Output the [x, y] coordinate of the center of the cell containing the given text.  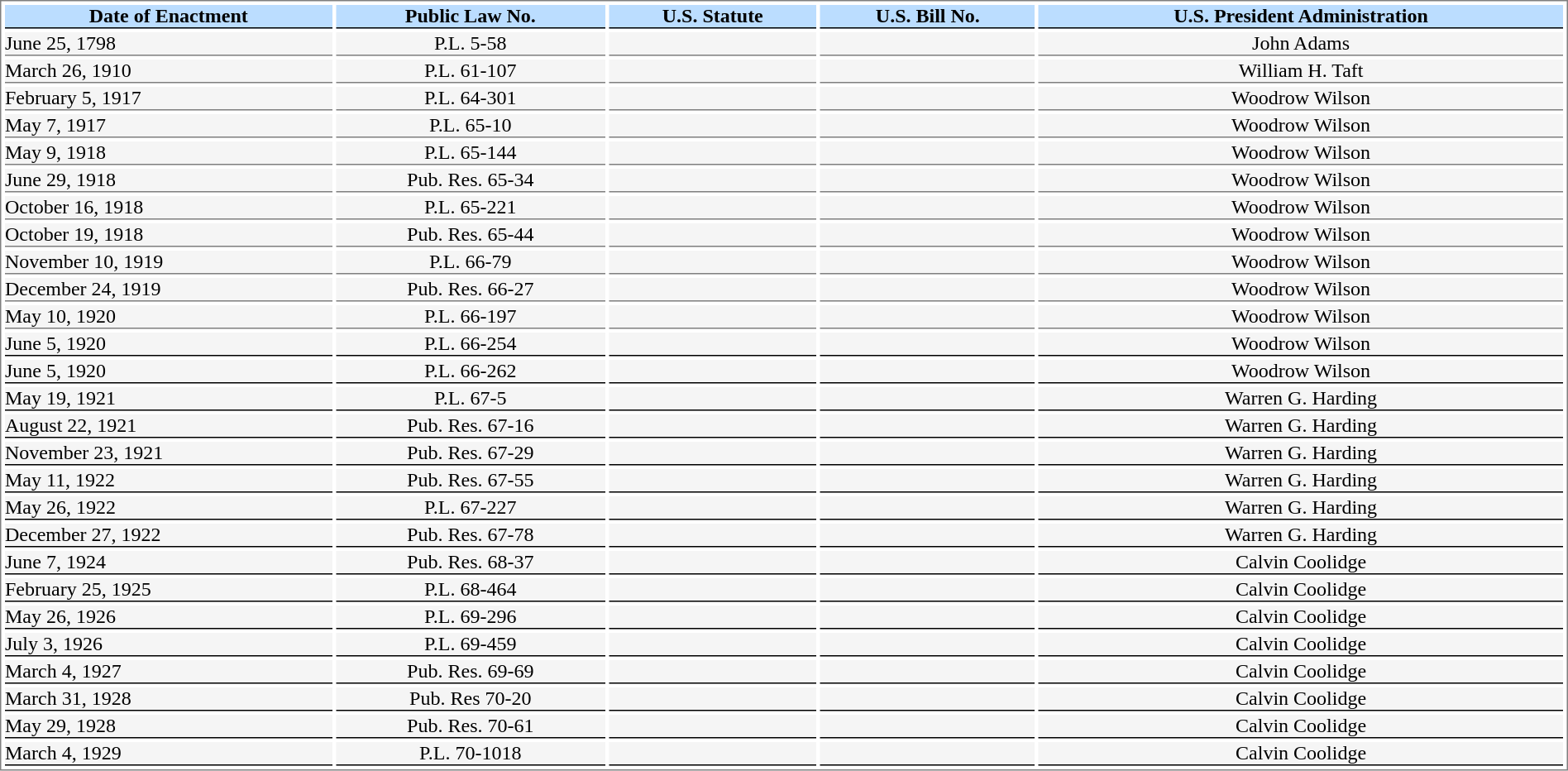
P.L. 64-301 [471, 98]
Pub. Res. 68-37 [471, 563]
U.S. Statute [713, 17]
Pub. Res. 67-29 [471, 453]
March 4, 1927 [169, 672]
P.L. 67-5 [471, 399]
P.L. 70-1018 [471, 754]
P.L. 65-221 [471, 208]
Pub. Res. 67-16 [471, 426]
P.L. 66-262 [471, 371]
P.L. 66-197 [471, 317]
P.L. 66-254 [471, 344]
May 9, 1918 [169, 153]
May 26, 1926 [169, 617]
P.L. 65-10 [471, 126]
November 23, 1921 [169, 453]
P.L. 69-296 [471, 617]
William H. Taft [1301, 71]
P.L. 68-464 [471, 590]
November 10, 1919 [169, 262]
U.S. Bill No. [928, 17]
P.L. 67-227 [471, 508]
May 10, 1920 [169, 317]
February 5, 1917 [169, 98]
Pub. Res. 65-44 [471, 235]
February 25, 1925 [169, 590]
P.L. 5-58 [471, 44]
Pub. Res 70-20 [471, 699]
May 7, 1917 [169, 126]
July 3, 1926 [169, 644]
John Adams [1301, 44]
May 29, 1928 [169, 726]
Pub. Res. 67-78 [471, 535]
Pub. Res. 69-69 [471, 672]
Pub. Res. 65-34 [471, 180]
June 7, 1924 [169, 563]
October 16, 1918 [169, 208]
P.L. 66-79 [471, 262]
May 11, 1922 [169, 481]
Pub. Res. 66-27 [471, 290]
Date of Enactment [169, 17]
Pub. Res. 67-55 [471, 481]
Pub. Res. 70-61 [471, 726]
December 24, 1919 [169, 290]
June 25, 1798 [169, 44]
March 26, 1910 [169, 71]
Public Law No. [471, 17]
May 19, 1921 [169, 399]
P.L. 69-459 [471, 644]
U.S. President Administration [1301, 17]
P.L. 65-144 [471, 153]
August 22, 1921 [169, 426]
June 29, 1918 [169, 180]
March 31, 1928 [169, 699]
March 4, 1929 [169, 754]
December 27, 1922 [169, 535]
October 19, 1918 [169, 235]
P.L. 61-107 [471, 71]
May 26, 1922 [169, 508]
